Provide the (x, y) coordinate of the cell's center where the given text is located.  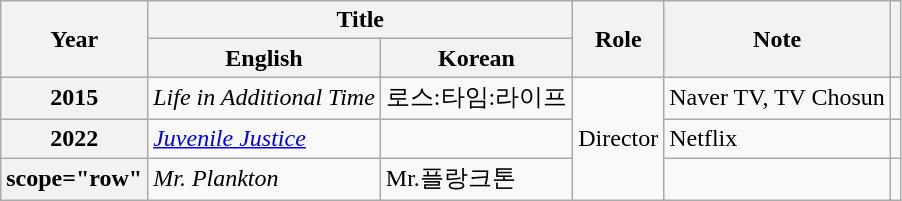
2015 (74, 98)
English (264, 58)
Note (778, 39)
Netflix (778, 138)
Director (618, 138)
2022 (74, 138)
scope="row" (74, 180)
Mr. Plankton (264, 180)
Korean (476, 58)
Juvenile Justice (264, 138)
Year (74, 39)
Naver TV, TV Chosun (778, 98)
로스:타임:라이프 (476, 98)
Mr.플랑크톤 (476, 180)
Title (360, 20)
Role (618, 39)
Life in Additional Time (264, 98)
